From the cell containing the given text, extract its center point as (X, Y) coordinate. 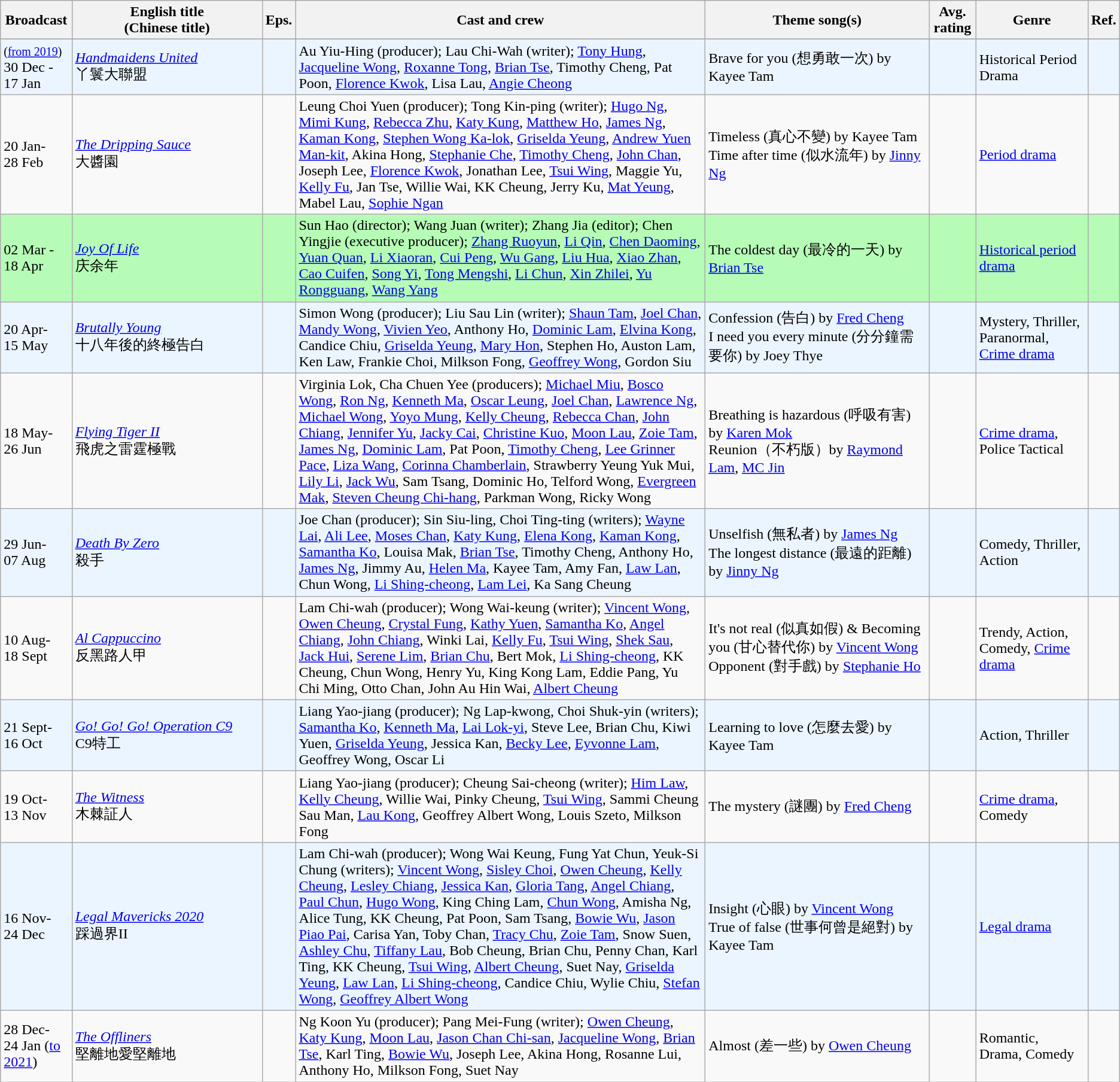
(from 2019) 30 Dec -17 Jan (36, 67)
29 Jun-07 Aug (36, 552)
02 Mar -18 Apr (36, 258)
Go! Go! Go! Operation C9 C9特工 (167, 735)
Crime drama, Comedy (1031, 807)
The Dripping Sauce 大醬園 (167, 154)
21 Sept-16 Oct (36, 735)
Period drama (1031, 154)
Almost (差一些) by Owen Cheung (817, 1046)
Brutally Young 十八年後的終極告白 (167, 338)
The Offliners 堅離地愛堅離地 (167, 1046)
English title (Chinese title) (167, 20)
Breathing is hazardous (呼吸有害) by Karen MokReunion（不朽版）by Raymond Lam, MC Jin (817, 440)
Learning to love (怎麼去愛) by Kayee Tam (817, 735)
Insight (心眼) by Vincent WongTrue of false (世事何曾是絕對) by Kayee Tam (817, 926)
18 May-26 Jun (36, 440)
16 Nov-24 Dec (36, 926)
20 Apr-15 May (36, 338)
Theme song(s) (817, 20)
Crime drama, Police Tactical (1031, 440)
Legal drama (1031, 926)
28 Dec-24 Jan (to 2021) (36, 1046)
It's not real (似真如假) & Becoming you (甘心替代你) by Vincent WongOpponent (對手戲) by Stephanie Ho (817, 648)
Eps. (279, 20)
Historical period drama (1031, 258)
Action, Thriller (1031, 735)
Death By Zero 殺手 (167, 552)
Joy Of Life 庆余年 (167, 258)
Al Cappuccino 反黑路人甲 (167, 648)
Flying Tiger II 飛虎之雷霆極戰 (167, 440)
The mystery (謎團) by Fred Cheng (817, 807)
Historical Period Drama (1031, 67)
Timeless (真心不變) by Kayee TamTime after time (似水流年) by Jinny Ng (817, 154)
Brave for you (想勇敢一次) by Kayee Tam (817, 67)
10 Aug-18 Sept (36, 648)
Confession (告白) by Fred ChengI need you every minute (分分鐘需要你) by Joey Thye (817, 338)
Legal Mavericks 2020 踩過界II (167, 926)
Unselfish (無私者) by James NgThe longest distance (最遠的距離) by Jinny Ng (817, 552)
20 Jan-28 Feb (36, 154)
Mystery, Thriller, Paranormal, Crime drama (1031, 338)
Genre (1031, 20)
Handmaidens United 丫鬟大聯盟 (167, 67)
Broadcast (36, 20)
Comedy, Thriller, Action (1031, 552)
19 Oct-13 Nov (36, 807)
Avg. rating (952, 20)
Romantic, Drama, Comedy (1031, 1046)
The coldest day (最冷的一天) by Brian Tse (817, 258)
Ref. (1103, 20)
Cast and crew (500, 20)
Trendy, Action, Comedy, Crime drama (1031, 648)
The Witness 木棘証人 (167, 807)
